Identify which cell holds the provided text, then report its [X, Y] central coordinate. 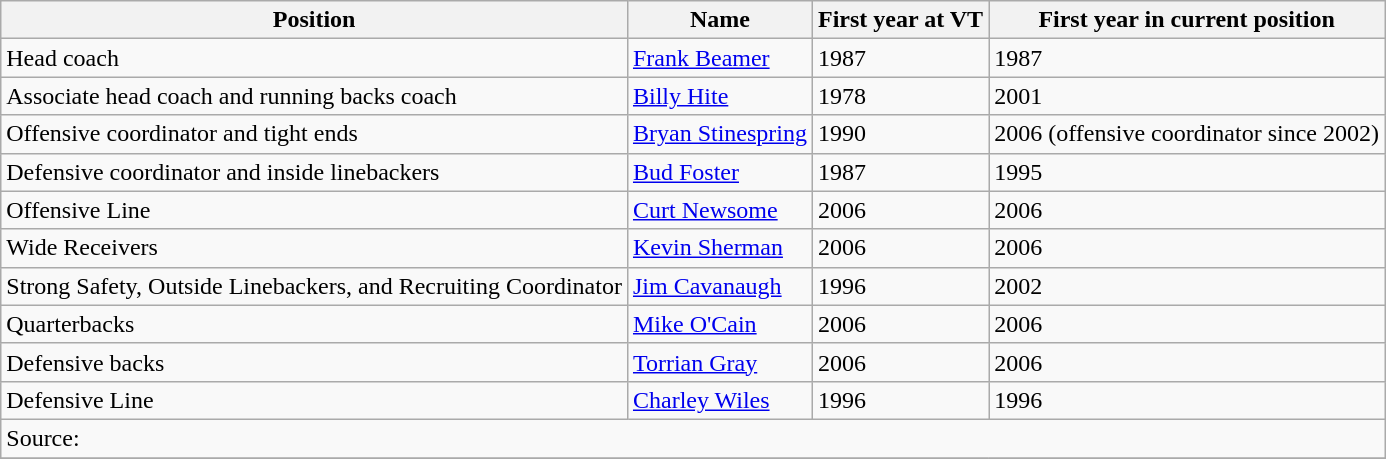
Jim Cavanaugh [720, 286]
Charley Wiles [720, 400]
2006 (offensive coordinator since 2002) [1187, 134]
Head coach [314, 58]
Defensive Line [314, 400]
2001 [1187, 96]
First year at VT [901, 20]
Source: [693, 438]
Offensive Line [314, 210]
Name [720, 20]
Bryan Stinespring [720, 134]
Offensive coordinator and tight ends [314, 134]
Frank Beamer [720, 58]
Mike O'Cain [720, 324]
Defensive backs [314, 362]
First year in current position [1187, 20]
Curt Newsome [720, 210]
1978 [901, 96]
Torrian Gray [720, 362]
Position [314, 20]
Defensive coordinator and inside linebackers [314, 172]
Quarterbacks [314, 324]
Kevin Sherman [720, 248]
Wide Receivers [314, 248]
1995 [1187, 172]
Bud Foster [720, 172]
2002 [1187, 286]
Associate head coach and running backs coach [314, 96]
1990 [901, 134]
Strong Safety, Outside Linebackers, and Recruiting Coordinator [314, 286]
Billy Hite [720, 96]
